Locate the cell with the specified text and output its [X, Y] center coordinate. 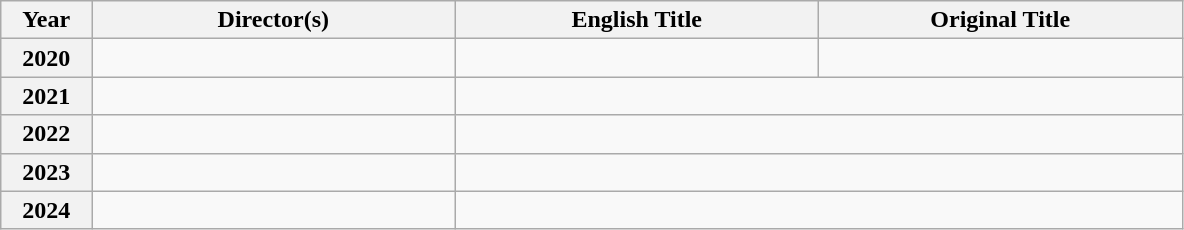
2023 [46, 172]
Director(s) [274, 20]
Original Title [1000, 20]
Year [46, 20]
English Title [636, 20]
2022 [46, 134]
2021 [46, 96]
2020 [46, 58]
2024 [46, 210]
